Provide the (X, Y) coordinate of the cell's center where the given text is located.  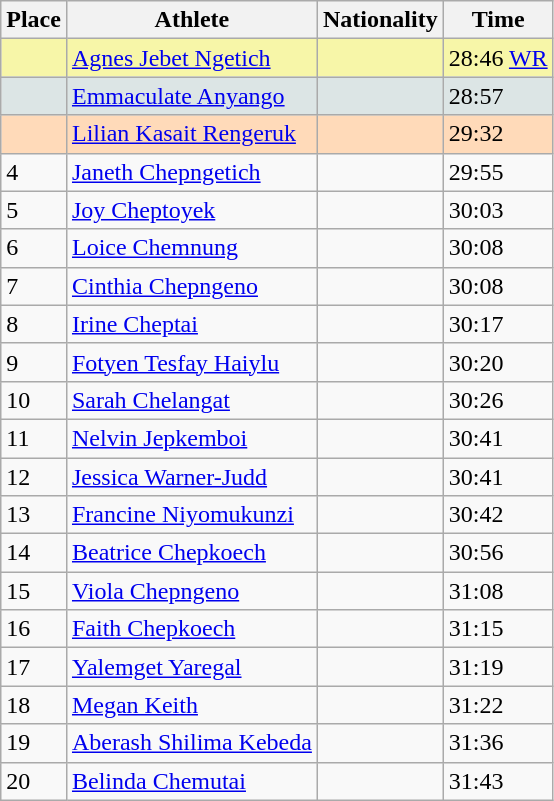
Place (34, 20)
Lilian Kasait Rengeruk (192, 134)
30:03 (498, 210)
8 (34, 324)
Time (498, 20)
Nelvin Jepkemboi (192, 438)
9 (34, 362)
Emmaculate Anyango (192, 96)
Agnes Jebet Ngetich (192, 58)
29:32 (498, 134)
Beatrice Chepkoech (192, 553)
Belinda Chemutai (192, 781)
16 (34, 629)
29:55 (498, 172)
31:15 (498, 629)
30:42 (498, 515)
17 (34, 667)
30:17 (498, 324)
28:57 (498, 96)
31:43 (498, 781)
30:56 (498, 553)
Loice Chemnung (192, 248)
31:36 (498, 743)
Yalemget Yaregal (192, 667)
30:20 (498, 362)
5 (34, 210)
Joy Cheptoyek (192, 210)
20 (34, 781)
Athlete (192, 20)
14 (34, 553)
Irine Cheptai (192, 324)
Jessica Warner-Judd (192, 477)
31:19 (498, 667)
13 (34, 515)
Viola Chepngeno (192, 591)
30:26 (498, 400)
Janeth Chepngetich (192, 172)
Sarah Chelangat (192, 400)
15 (34, 591)
11 (34, 438)
Francine Niyomukunzi (192, 515)
Faith Chepkoech (192, 629)
Aberash Shilima Kebeda (192, 743)
6 (34, 248)
4 (34, 172)
Megan Keith (192, 705)
31:22 (498, 705)
31:08 (498, 591)
28:46 WR (498, 58)
Nationality (380, 20)
Fotyen Tesfay Haiylu (192, 362)
7 (34, 286)
12 (34, 477)
19 (34, 743)
18 (34, 705)
10 (34, 400)
Cinthia Chepngeno (192, 286)
